Extract the (x, y) coordinate from the center of the cell holding the provided text.  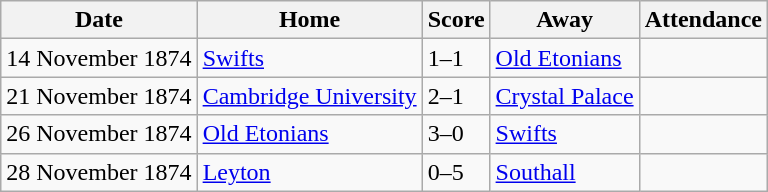
21 November 1874 (99, 96)
Crystal Palace (564, 96)
Southall (564, 172)
Home (310, 20)
Leyton (310, 172)
Cambridge University (310, 96)
2–1 (456, 96)
26 November 1874 (99, 134)
Away (564, 20)
3–0 (456, 134)
Date (99, 20)
0–5 (456, 172)
Attendance (703, 20)
Score (456, 20)
28 November 1874 (99, 172)
14 November 1874 (99, 58)
1–1 (456, 58)
